Pinpoint the cell where the given text exists, returning its [x, y] midpoint coordinate. 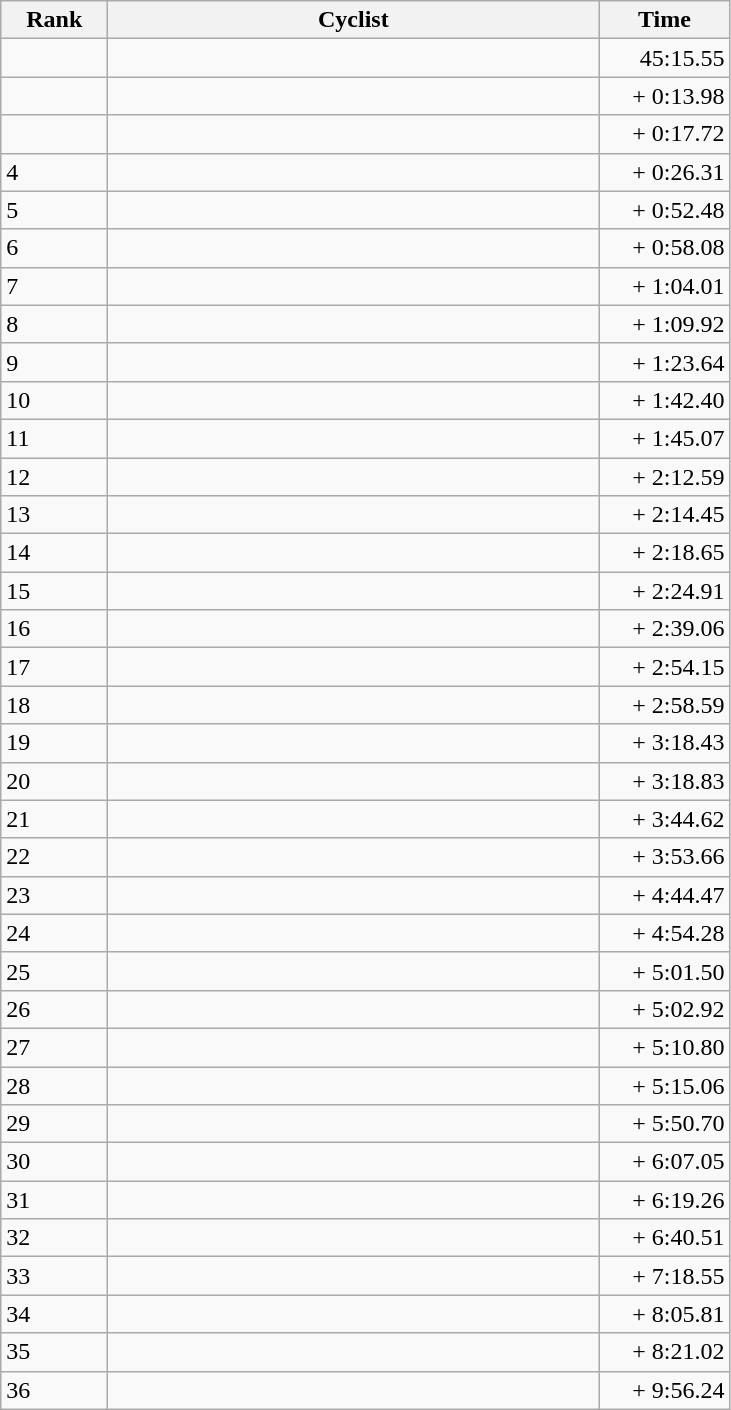
27 [54, 1047]
19 [54, 743]
20 [54, 781]
+ 0:13.98 [664, 96]
+ 2:12.59 [664, 477]
30 [54, 1162]
7 [54, 286]
11 [54, 438]
9 [54, 362]
6 [54, 248]
+ 2:39.06 [664, 629]
+ 2:24.91 [664, 591]
24 [54, 933]
+ 9:56.24 [664, 1390]
Time [664, 20]
8 [54, 324]
Rank [54, 20]
+ 5:10.80 [664, 1047]
+ 6:40.51 [664, 1238]
25 [54, 971]
10 [54, 400]
33 [54, 1276]
+ 5:01.50 [664, 971]
16 [54, 629]
35 [54, 1352]
+ 3:53.66 [664, 857]
12 [54, 477]
31 [54, 1200]
+ 4:54.28 [664, 933]
+ 1:04.01 [664, 286]
+ 3:18.83 [664, 781]
+ 3:18.43 [664, 743]
+ 6:07.05 [664, 1162]
+ 3:44.62 [664, 819]
23 [54, 895]
+ 8:21.02 [664, 1352]
14 [54, 553]
+ 2:14.45 [664, 515]
45:15.55 [664, 58]
+ 0:26.31 [664, 172]
+ 0:58.08 [664, 248]
+ 2:18.65 [664, 553]
+ 0:52.48 [664, 210]
15 [54, 591]
+ 2:54.15 [664, 667]
+ 1:09.92 [664, 324]
36 [54, 1390]
+ 0:17.72 [664, 134]
5 [54, 210]
29 [54, 1124]
+ 7:18.55 [664, 1276]
+ 6:19.26 [664, 1200]
13 [54, 515]
+ 1:23.64 [664, 362]
4 [54, 172]
+ 1:42.40 [664, 400]
+ 8:05.81 [664, 1314]
28 [54, 1085]
+ 5:15.06 [664, 1085]
34 [54, 1314]
22 [54, 857]
Cyclist [354, 20]
+ 1:45.07 [664, 438]
+ 5:02.92 [664, 1009]
+ 5:50.70 [664, 1124]
32 [54, 1238]
26 [54, 1009]
21 [54, 819]
+ 4:44.47 [664, 895]
18 [54, 705]
+ 2:58.59 [664, 705]
17 [54, 667]
